Return (X, Y) of the center of cell containing provided text 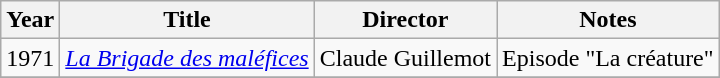
Episode "La créature" (608, 58)
Year (30, 20)
Notes (608, 20)
Title (187, 20)
La Brigade des maléfices (187, 58)
1971 (30, 58)
Claude Guillemot (405, 58)
Director (405, 20)
